Locate the cell with the specified text and output its [x, y] center coordinate. 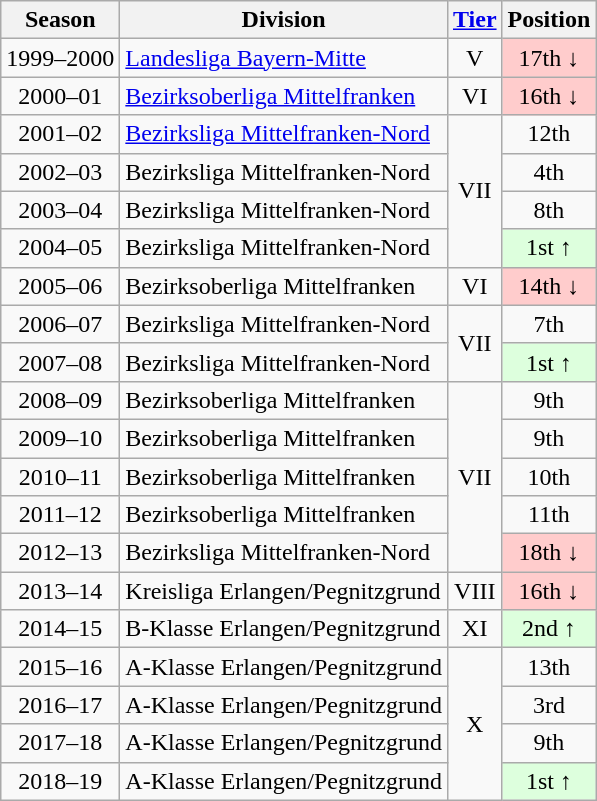
2015–16 [60, 667]
B-Klasse Erlangen/Pegnitzgrund [284, 629]
Division [284, 20]
2007–08 [60, 362]
2018–19 [60, 781]
2011–12 [60, 515]
2001–02 [60, 134]
Tier [474, 20]
8th [549, 210]
V [474, 58]
2017–18 [60, 743]
2008–09 [60, 400]
2010–11 [60, 477]
2016–17 [60, 705]
17th ↓ [549, 58]
2009–10 [60, 438]
2012–13 [60, 553]
10th [549, 477]
12th [549, 134]
1999–2000 [60, 58]
XI [474, 629]
2005–06 [60, 286]
18th ↓ [549, 553]
2014–15 [60, 629]
2002–03 [60, 172]
Kreisliga Erlangen/Pegnitzgrund [284, 591]
X [474, 724]
2004–05 [60, 248]
2nd ↑ [549, 629]
14th ↓ [549, 286]
Season [60, 20]
2006–07 [60, 324]
Position [549, 20]
7th [549, 324]
3rd [549, 705]
Landesliga Bayern-Mitte [284, 58]
11th [549, 515]
2003–04 [60, 210]
4th [549, 172]
13th [549, 667]
VIII [474, 591]
2013–14 [60, 591]
2000–01 [60, 96]
